For the text-containing cell, return its midpoint in (X, Y) coordinate format. 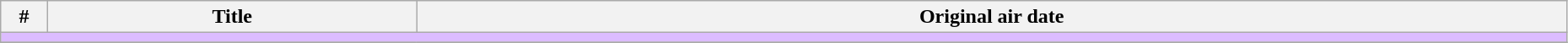
Original air date (992, 17)
Title (232, 17)
# (24, 17)
